Scan for the cell matching the given text and deliver its [x, y] coordinate at center. 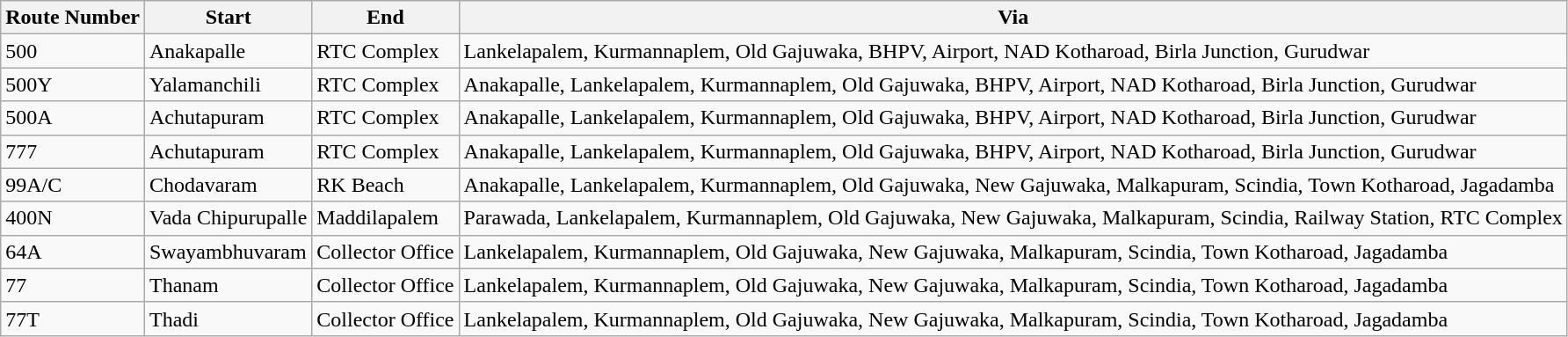
Lankelapalem, Kurmannaplem, Old Gajuwaka, BHPV, Airport, NAD Kotharoad, Birla Junction, Gurudwar [1013, 51]
Anakapalle [228, 51]
777 [73, 151]
500Y [73, 84]
End [385, 18]
Thanam [228, 285]
64A [73, 252]
RK Beach [385, 185]
Thadi [228, 319]
77 [73, 285]
Route Number [73, 18]
500A [73, 118]
Maddilapalem [385, 218]
Anakapalle, Lankelapalem, Kurmannaplem, Old Gajuwaka, New Gajuwaka, Malkapuram, Scindia, Town Kotharoad, Jagadamba [1013, 185]
Vada Chipurupalle [228, 218]
Yalamanchili [228, 84]
77T [73, 319]
Via [1013, 18]
99A/C [73, 185]
Start [228, 18]
Swayambhuvaram [228, 252]
Parawada, Lankelapalem, Kurmannaplem, Old Gajuwaka, New Gajuwaka, Malkapuram, Scindia, Railway Station, RTC Complex [1013, 218]
400N [73, 218]
500 [73, 51]
Chodavaram [228, 185]
